Capture the cell that displays the provided text and extract its (x, y) central coordinate. 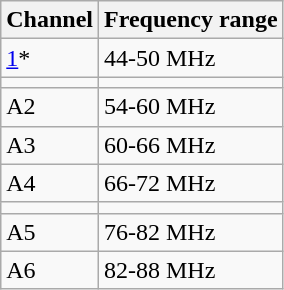
60-66 MHz (192, 145)
Channel (50, 20)
54-60 MHz (192, 107)
A6 (50, 270)
76-82 MHz (192, 232)
Frequency range (192, 20)
A5 (50, 232)
66-72 MHz (192, 183)
1* (50, 58)
44-50 MHz (192, 58)
A4 (50, 183)
A2 (50, 107)
82-88 MHz (192, 270)
A3 (50, 145)
